Find where the given text appears and provide that cell's center as (x, y) coordinate. 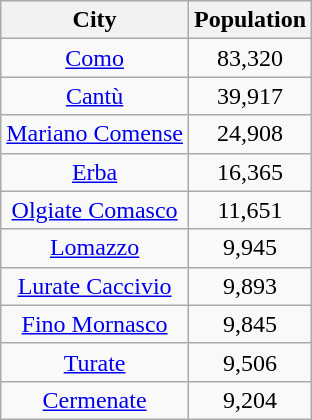
Olgiate Comasco (95, 210)
11,651 (250, 210)
Cantù (95, 96)
9,204 (250, 400)
9,945 (250, 248)
16,365 (250, 172)
Como (95, 58)
9,893 (250, 286)
9,506 (250, 362)
Turate (95, 362)
Lomazzo (95, 248)
Mariano Comense (95, 134)
City (95, 20)
9,845 (250, 324)
24,908 (250, 134)
Fino Mornasco (95, 324)
Cermenate (95, 400)
39,917 (250, 96)
Erba (95, 172)
83,320 (250, 58)
Population (250, 20)
Lurate Caccivio (95, 286)
